Find where the given text appears and provide that cell's center as [X, Y] coordinate. 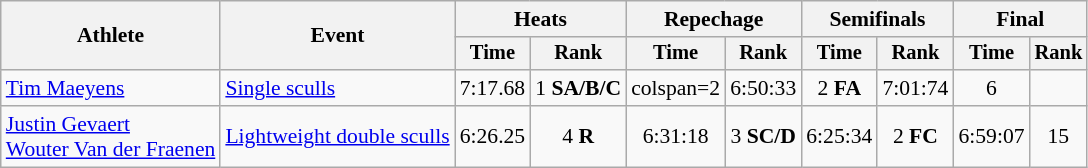
Justin GevaertWouter Van der Fraenen [111, 136]
Heats [540, 19]
3 SC/D [763, 136]
6:25:34 [839, 136]
6 [991, 88]
6:50:33 [763, 88]
4 R [578, 136]
6:26.25 [492, 136]
Athlete [111, 36]
15 [1059, 136]
6:59:07 [991, 136]
Tim Maeyens [111, 88]
colspan=2 [676, 88]
1 SA/B/C [578, 88]
Lightweight double sculls [337, 136]
Single sculls [337, 88]
Semifinals [877, 19]
2 FA [839, 88]
2 FC [915, 136]
7:01:74 [915, 88]
6:31:18 [676, 136]
Repechage [714, 19]
Final [1020, 19]
Event [337, 36]
7:17.68 [492, 88]
